Extract the (x, y) coordinate from the center of the cell holding the provided text.  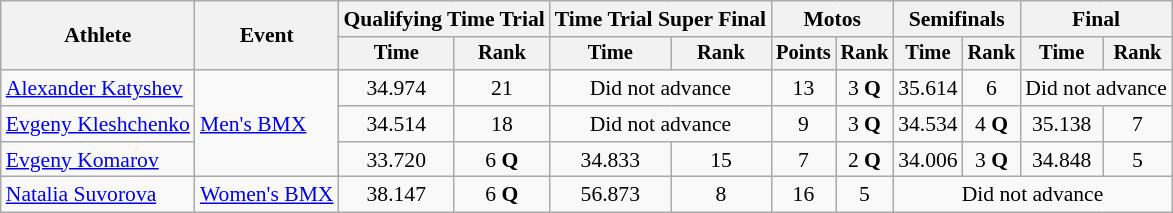
6 (992, 88)
16 (803, 195)
34.833 (610, 160)
15 (721, 160)
56.873 (610, 195)
Motos (832, 19)
38.147 (397, 195)
2 Q (865, 160)
Women's BMX (267, 195)
8 (721, 195)
Points (803, 54)
34.534 (928, 124)
34.514 (397, 124)
21 (502, 88)
Final (1096, 19)
Alexander Katyshev (98, 88)
Evgeny Komarov (98, 160)
Natalia Suvorova (98, 195)
34.848 (1062, 160)
35.138 (1062, 124)
35.614 (928, 88)
4 Q (992, 124)
33.720 (397, 160)
Men's BMX (267, 124)
Qualifying Time Trial (444, 19)
Event (267, 36)
34.006 (928, 160)
Semifinals (956, 19)
13 (803, 88)
Evgeny Kleshchenko (98, 124)
Athlete (98, 36)
9 (803, 124)
Time Trial Super Final (660, 19)
18 (502, 124)
34.974 (397, 88)
